Scan for the cell matching the given text and deliver its (x, y) coordinate at center. 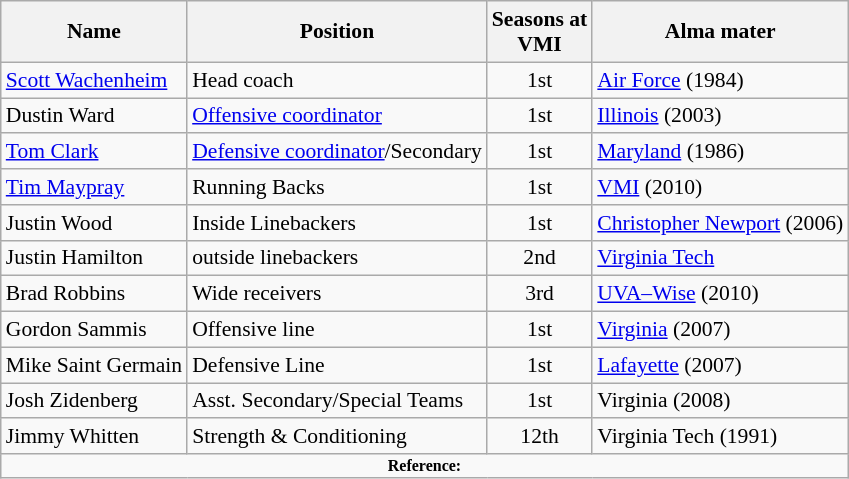
Virginia Tech (720, 258)
Inside Linebackers (337, 223)
Jimmy Whitten (94, 437)
Christopher Newport (2006) (720, 223)
Josh Zidenberg (94, 401)
Defensive coordinator/Secondary (337, 152)
Maryland (1986) (720, 152)
Air Force (1984) (720, 80)
UVA–Wise (2010) (720, 294)
Asst. Secondary/Special Teams (337, 401)
Scott Wachenheim (94, 80)
Strength & Conditioning (337, 437)
Tom Clark (94, 152)
Lafayette (2007) (720, 365)
Name (94, 32)
Reference: (424, 466)
outside linebackers (337, 258)
Position (337, 32)
Offensive coordinator (337, 116)
Defensive Line (337, 365)
Dustin Ward (94, 116)
Illinois (2003) (720, 116)
Wide receivers (337, 294)
Mike Saint Germain (94, 365)
Justin Hamilton (94, 258)
2nd (540, 258)
Running Backs (337, 187)
Gordon Sammis (94, 330)
Virginia (2007) (720, 330)
12th (540, 437)
VMI (2010) (720, 187)
Virginia (2008) (720, 401)
Alma mater (720, 32)
3rd (540, 294)
Offensive line (337, 330)
Tim Maypray (94, 187)
Justin Wood (94, 223)
Head coach (337, 80)
Brad Robbins (94, 294)
Virginia Tech (1991) (720, 437)
Seasons atVMI (540, 32)
